For the text-containing cell, return its midpoint in (X, Y) coordinate format. 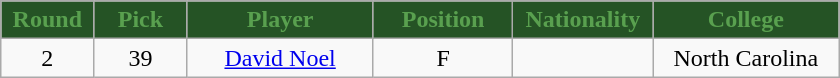
Pick (140, 20)
David Noel (280, 58)
F (443, 58)
Position (443, 20)
Nationality (583, 20)
Player (280, 20)
Round (48, 20)
College (746, 20)
North Carolina (746, 58)
39 (140, 58)
2 (48, 58)
